From the cell containing the given text, extract its center point as (x, y) coordinate. 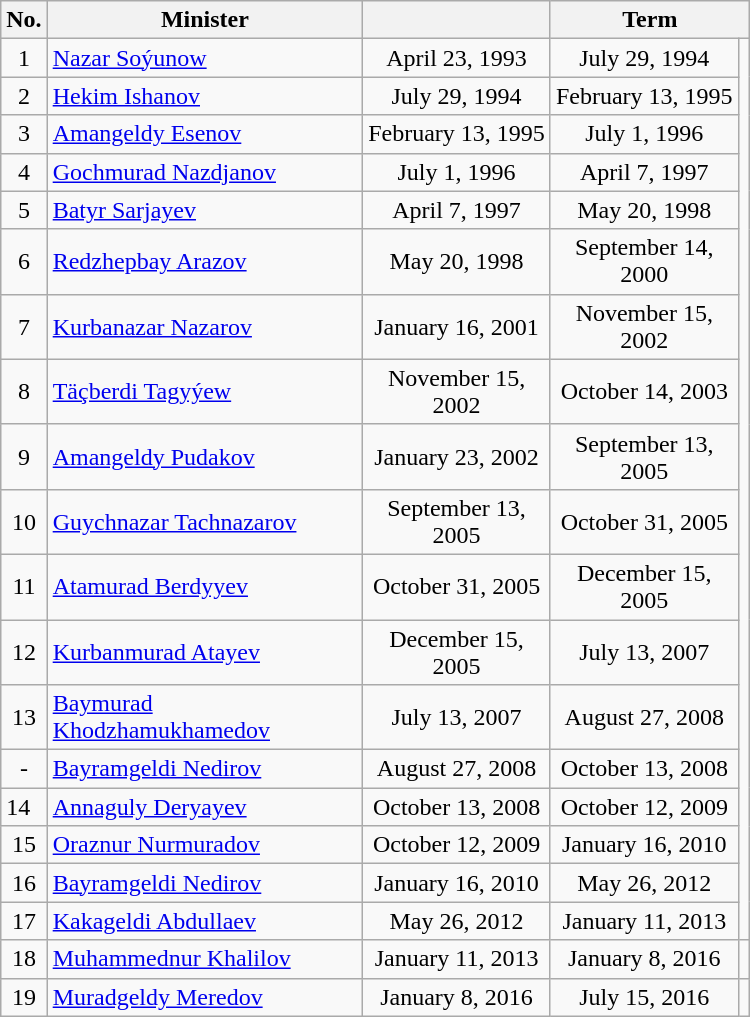
17 (24, 921)
Muradgeldy Meredov (205, 997)
Kakageldi Abdullaev (205, 921)
1 (24, 58)
Nazar Soýunow (205, 58)
Hekim Ishanov (205, 96)
Täçberdi Tagyýew (205, 392)
13 (24, 718)
Muhammednur Khalilov (205, 959)
January 23, 2002 (457, 456)
14 (24, 807)
Atamurad Berdyyev (205, 586)
11 (24, 586)
Minister (205, 20)
Guychnazar Tachnazarov (205, 522)
12 (24, 652)
Gochmurad Nazdjanov (205, 172)
3 (24, 134)
18 (24, 959)
- (24, 769)
Redzhepbay Arazov (205, 262)
Amangeldy Esenov (205, 134)
Term (650, 20)
19 (24, 997)
Baymurad Khodzhamukhamedov (205, 718)
Batyr Sarjayev (205, 210)
2 (24, 96)
7 (24, 326)
8 (24, 392)
January 16, 2001 (457, 326)
5 (24, 210)
10 (24, 522)
4 (24, 172)
6 (24, 262)
Kurbanazar Nazarov (205, 326)
16 (24, 883)
September 14, 2000 (644, 262)
July 15, 2016 (644, 997)
October 14, 2003 (644, 392)
No. (24, 20)
Kurbanmurad Atayev (205, 652)
15 (24, 845)
April 23, 1993 (457, 58)
Annaguly Deryayev (205, 807)
Oraznur Nurmuradov (205, 845)
9 (24, 456)
Amangeldy Pudakov (205, 456)
